Output the (x, y) coordinate of the center of the cell containing the given text.  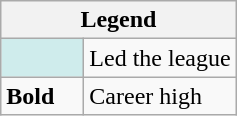
Career high (160, 96)
Led the league (160, 58)
Bold (42, 96)
Legend (118, 20)
